Locate the cell with the specified text and output its (X, Y) center coordinate. 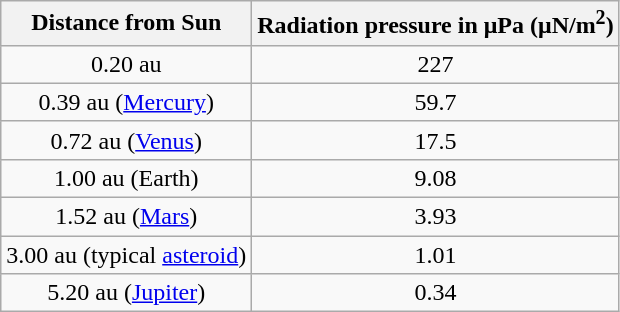
Radiation pressure in μPa (μN/m2) (436, 24)
227 (436, 64)
17.5 (436, 140)
5.20 au (Jupiter) (126, 293)
0.39 au (Mercury) (126, 102)
Distance from Sun (126, 24)
1.52 au (Mars) (126, 217)
1.01 (436, 255)
0.72 au (Venus) (126, 140)
1.00 au (Earth) (126, 178)
0.20 au (126, 64)
0.34 (436, 293)
3.00 au (typical asteroid) (126, 255)
3.93 (436, 217)
9.08 (436, 178)
59.7 (436, 102)
